Pinpoint the cell where the given text exists, returning its [x, y] midpoint coordinate. 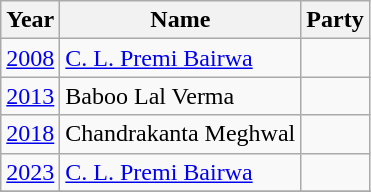
Chandrakanta Meghwal [180, 134]
Baboo Lal Verma [180, 96]
Year [30, 20]
2013 [30, 96]
Party [335, 20]
2018 [30, 134]
2008 [30, 58]
Name [180, 20]
2023 [30, 172]
